Capture the cell that displays the provided text and extract its [X, Y] central coordinate. 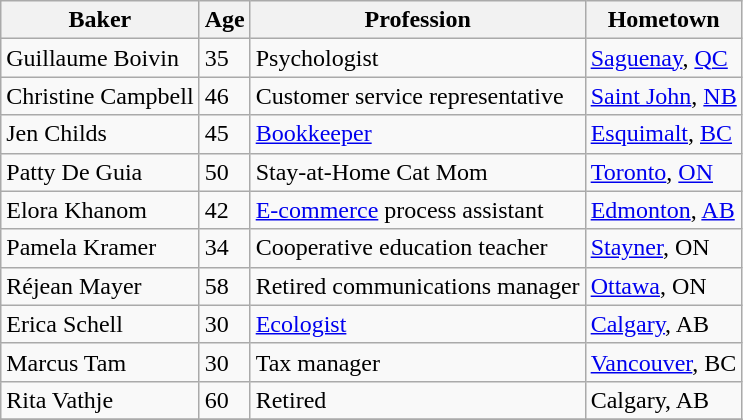
Ottawa, ON [664, 286]
Stayner, ON [664, 248]
Ecologist [418, 324]
Customer service representative [418, 96]
Toronto, ON [664, 172]
Esquimalt, BC [664, 134]
46 [224, 96]
Bookkeeper [418, 134]
Patty De Guia [100, 172]
Tax manager [418, 362]
Guillaume Boivin [100, 58]
Profession [418, 20]
Erica Schell [100, 324]
Saguenay, QC [664, 58]
Retired communications manager [418, 286]
Psychologist [418, 58]
45 [224, 134]
35 [224, 58]
50 [224, 172]
Christine Campbell [100, 96]
42 [224, 210]
Vancouver, BC [664, 362]
Stay-at-Home Cat Mom [418, 172]
Baker [100, 20]
Retired [418, 400]
Saint John, NB [664, 96]
Marcus Tam [100, 362]
Réjean Mayer [100, 286]
34 [224, 248]
Cooperative education teacher [418, 248]
Jen Childs [100, 134]
Edmonton, AB [664, 210]
Rita Vathje [100, 400]
58 [224, 286]
E-commerce process assistant [418, 210]
60 [224, 400]
Age [224, 20]
Elora Khanom [100, 210]
Hometown [664, 20]
Pamela Kramer [100, 248]
